Find where the given text appears and provide that cell's center as [X, Y] coordinate. 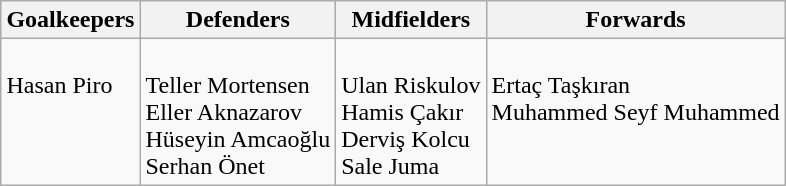
Teller Mortensen Eller Aknazarov Hüseyin Amcaoğlu Serhan Önet [238, 112]
Forwards [636, 20]
Goalkeepers [70, 20]
Ulan Riskulov Hamis Çakır Derviş Kolcu Sale Juma [411, 112]
Hasan Piro [70, 112]
Midfielders [411, 20]
Ertaç Taşkıran Muhammed Seyf Muhammed [636, 112]
Defenders [238, 20]
